Return the (x, y) coordinate for the center point of the cell that contains the specified text.  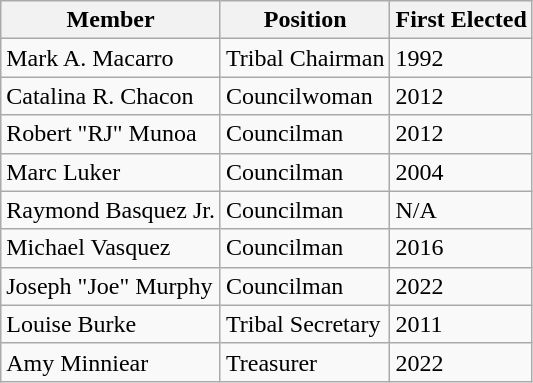
N/A (461, 210)
Raymond Basquez Jr. (111, 210)
Treasurer (305, 362)
Member (111, 20)
Robert "RJ" Munoa (111, 134)
Position (305, 20)
Louise Burke (111, 324)
Amy Minniear (111, 362)
1992 (461, 58)
Tribal Chairman (305, 58)
Tribal Secretary (305, 324)
2016 (461, 248)
First Elected (461, 20)
2004 (461, 172)
2011 (461, 324)
Catalina R. Chacon (111, 96)
Joseph "Joe" Murphy (111, 286)
Marc Luker (111, 172)
Michael Vasquez (111, 248)
Councilwoman (305, 96)
Mark A. Macarro (111, 58)
